Capture the cell that displays the provided text and extract its (x, y) central coordinate. 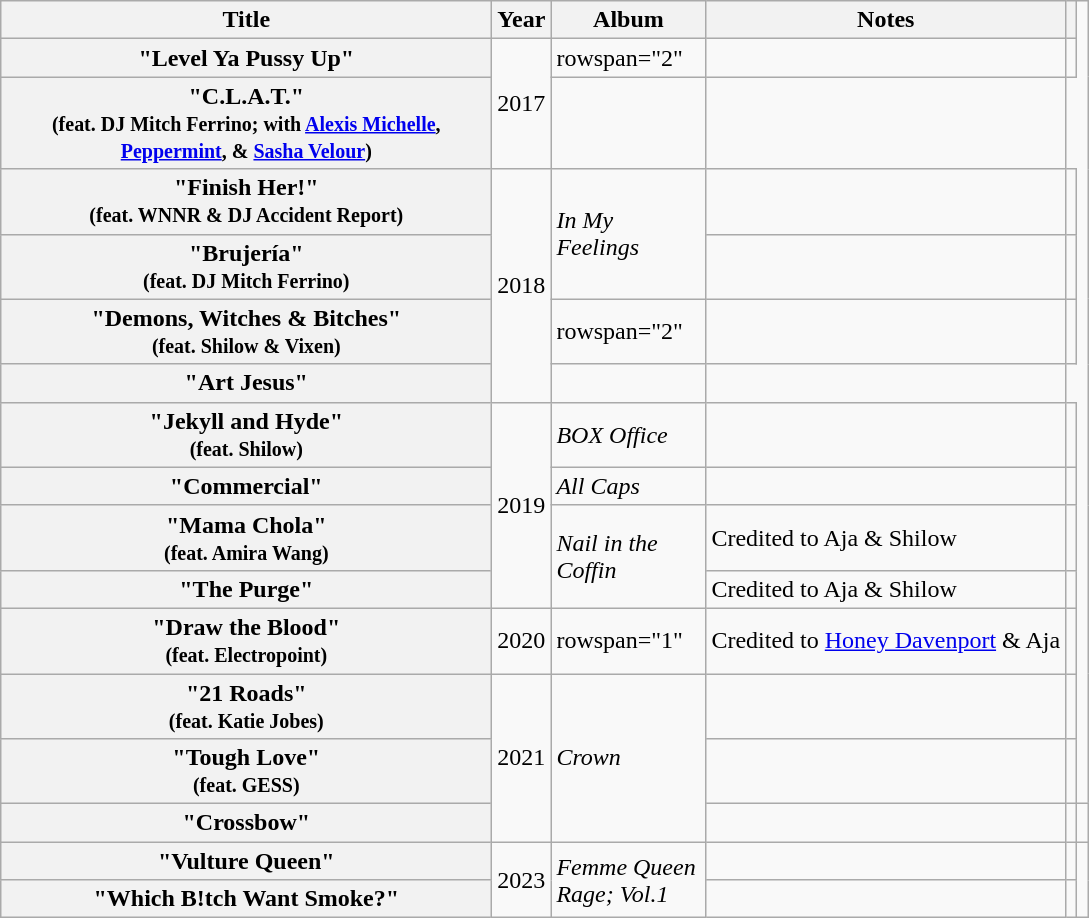
2017 (522, 104)
"Vulture Queen" (246, 861)
"Tough Love"(feat. GESS) (246, 772)
"Commercial" (246, 486)
Notes (886, 20)
Nail in the Coffin (628, 556)
"Mama Chola"(feat. Amira Wang) (246, 538)
"Brujería"(feat. DJ Mitch Ferrino) (246, 266)
"C.L.A.T."(feat. DJ Mitch Ferrino; with Alexis Michelle, Peppermint, & Sasha Velour) (246, 123)
Year (522, 20)
Femme Queen Rage; Vol.1 (628, 880)
Crown (628, 758)
2019 (522, 505)
"Draw the Blood"(feat. Electropoint) (246, 640)
2021 (522, 758)
Title (246, 20)
"Crossbow" (246, 823)
"Finish Her!"(feat. WNNR & DJ Accident Report) (246, 202)
"21 Roads"(feat. Katie Jobes) (246, 706)
rowspan="1" (628, 640)
2020 (522, 640)
2023 (522, 880)
In My Feelings (628, 234)
BOX Office (628, 434)
Credited to Honey Davenport & Aja (886, 640)
"Jekyll and Hyde"(feat. Shilow) (246, 434)
"Level Ya Pussy Up" (246, 58)
"Demons, Witches & Bitches"(feat. Shilow & Vixen) (246, 332)
All Caps (628, 486)
Album (628, 20)
"Art Jesus" (246, 383)
"Which B!tch Want Smoke?" (246, 899)
"The Purge" (246, 589)
2018 (522, 286)
